Provide the [X, Y] coordinate of the cell's center where the given text is located.  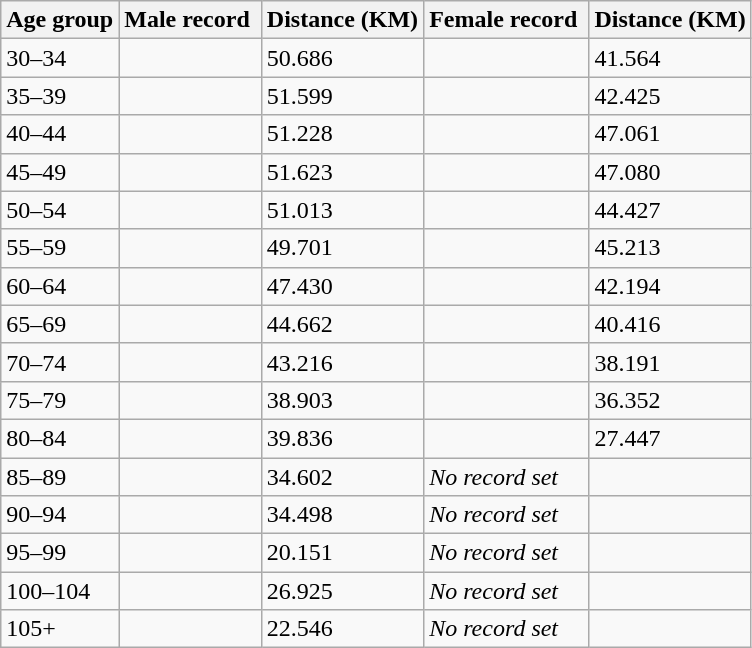
22.546 [342, 629]
Female record [506, 20]
43.216 [342, 362]
44.662 [342, 324]
20.151 [342, 553]
51.228 [342, 134]
40–44 [60, 134]
44.427 [670, 210]
65–69 [60, 324]
50.686 [342, 58]
47.080 [670, 172]
80–84 [60, 438]
Age group [60, 20]
42.425 [670, 96]
42.194 [670, 286]
50–54 [60, 210]
41.564 [670, 58]
51.599 [342, 96]
47.430 [342, 286]
35–39 [60, 96]
34.602 [342, 477]
45–49 [60, 172]
26.925 [342, 591]
60–64 [60, 286]
95–99 [60, 553]
Male record [190, 20]
30–34 [60, 58]
55–59 [60, 248]
75–79 [60, 400]
34.498 [342, 515]
36.352 [670, 400]
51.623 [342, 172]
47.061 [670, 134]
70–74 [60, 362]
90–94 [60, 515]
40.416 [670, 324]
85–89 [60, 477]
39.836 [342, 438]
100–104 [60, 591]
27.447 [670, 438]
45.213 [670, 248]
38.191 [670, 362]
49.701 [342, 248]
38.903 [342, 400]
105+ [60, 629]
51.013 [342, 210]
